Detect which cell encompasses the target text, then output its [x, y] center coordinate. 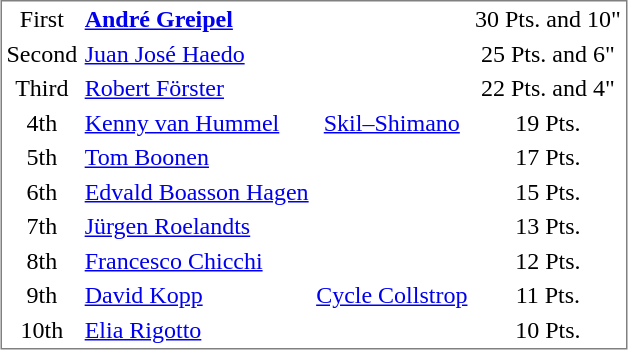
Second [42, 54]
4th [42, 122]
First [42, 20]
8th [42, 260]
Cycle Collstrop [392, 296]
30 Pts. and 10" [548, 20]
Skil–Shimano [392, 122]
5th [42, 158]
Kenny van Hummel [197, 122]
Third [42, 88]
10 Pts. [548, 330]
Edvald Boasson Hagen [197, 192]
10th [42, 330]
12 Pts. [548, 260]
Tom Boonen [197, 158]
Jürgen Roelandts [197, 226]
7th [42, 226]
15 Pts. [548, 192]
André Greipel [197, 20]
17 Pts. [548, 158]
11 Pts. [548, 296]
Robert Förster [197, 88]
David Kopp [197, 296]
Elia Rigotto [197, 330]
22 Pts. and 4" [548, 88]
Francesco Chicchi [197, 260]
13 Pts. [548, 226]
Juan José Haedo [197, 54]
25 Pts. and 6" [548, 54]
9th [42, 296]
19 Pts. [548, 122]
6th [42, 192]
